Identify which cell holds the provided text, then report its (x, y) central coordinate. 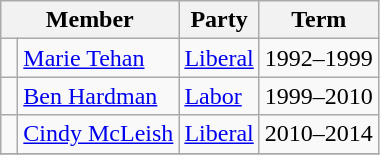
2010–2014 (318, 134)
Term (318, 20)
1992–1999 (318, 58)
Member (90, 20)
Party (219, 20)
Labor (219, 96)
1999–2010 (318, 96)
Cindy McLeish (98, 134)
Ben Hardman (98, 96)
Marie Tehan (98, 58)
